Locate the cell with the specified text and output its (x, y) center coordinate. 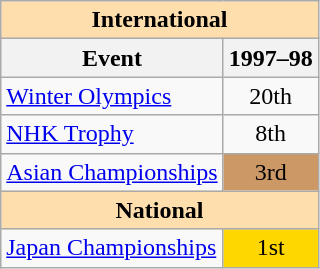
International (160, 20)
8th (270, 134)
1st (270, 248)
3rd (270, 172)
Event (112, 58)
Japan Championships (112, 248)
1997–98 (270, 58)
National (160, 210)
Winter Olympics (112, 96)
20th (270, 96)
Asian Championships (112, 172)
NHK Trophy (112, 134)
